For the text-containing cell, return its midpoint in [x, y] coordinate format. 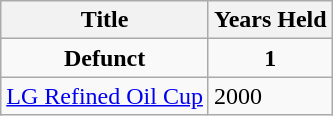
1 [270, 58]
Defunct [105, 58]
2000 [270, 96]
Title [105, 20]
LG Refined Oil Cup [105, 96]
Years Held [270, 20]
